For the text-containing cell, return its midpoint in (x, y) coordinate format. 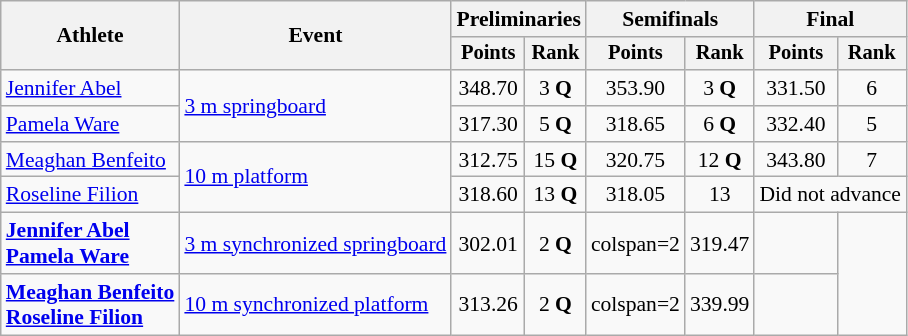
317.30 (488, 124)
Pamela Ware (90, 124)
320.75 (636, 160)
12 Q (720, 160)
332.40 (796, 124)
10 m platform (315, 178)
348.70 (488, 88)
Preliminaries (518, 19)
Did not advance (830, 195)
Jennifer Abel (90, 88)
10 m synchronized platform (315, 304)
Event (315, 36)
339.99 (720, 304)
5 (872, 124)
302.01 (488, 244)
319.47 (720, 244)
13 (720, 195)
331.50 (796, 88)
3 m synchronized springboard (315, 244)
318.65 (636, 124)
353.90 (636, 88)
312.75 (488, 160)
Meaghan Benfeito (90, 160)
15 Q (556, 160)
Meaghan BenfeitoRoseline Filion (90, 304)
6 Q (720, 124)
343.80 (796, 160)
13 Q (556, 195)
Jennifer AbelPamela Ware (90, 244)
318.60 (488, 195)
313.26 (488, 304)
Athlete (90, 36)
3 m springboard (315, 106)
6 (872, 88)
5 Q (556, 124)
Semifinals (670, 19)
Final (830, 19)
318.05 (636, 195)
7 (872, 160)
Roseline Filion (90, 195)
